Capture the cell that displays the provided text and extract its [X, Y] central coordinate. 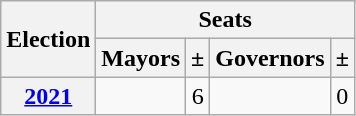
2021 [48, 96]
Mayors [141, 58]
6 [198, 96]
Election [48, 39]
Seats [226, 20]
0 [342, 96]
Governors [270, 58]
